From the cell containing the given text, extract its center point as (x, y) coordinate. 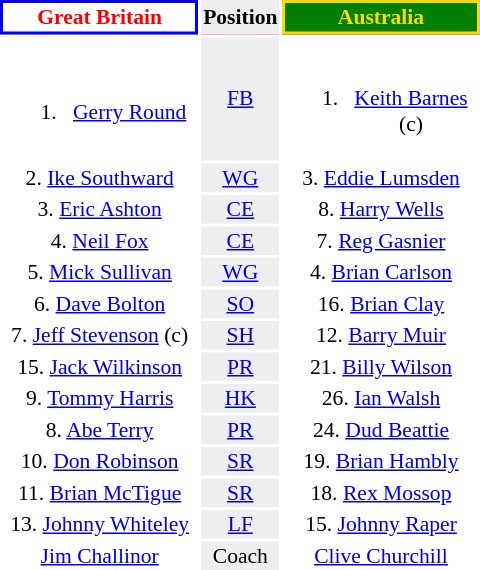
3. Eddie Lumsden (381, 177)
21. Billy Wilson (381, 366)
7. Jeff Stevenson (c) (100, 335)
Jim Challinor (100, 555)
HK (240, 398)
Keith Barnes (c) (381, 100)
12. Barry Muir (381, 335)
8. Harry Wells (381, 209)
26. Ian Walsh (381, 398)
19. Brian Hambly (381, 461)
4. Neil Fox (100, 240)
24. Dud Beattie (381, 429)
18. Rex Mossop (381, 492)
8. Abe Terry (100, 429)
Coach (240, 555)
3. Eric Ashton (100, 209)
7. Reg Gasnier (381, 240)
Australia (381, 17)
SO (240, 303)
5. Mick Sullivan (100, 272)
13. Johnny Whiteley (100, 524)
LF (240, 524)
9. Tommy Harris (100, 398)
15. Johnny Raper (381, 524)
11. Brian McTigue (100, 492)
Great Britain (100, 17)
Clive Churchill (381, 555)
16. Brian Clay (381, 303)
4. Brian Carlson (381, 272)
15. Jack Wilkinson (100, 366)
10. Don Robinson (100, 461)
6. Dave Bolton (100, 303)
SH (240, 335)
2. Ike Southward (100, 177)
Gerry Round (100, 100)
FB (240, 100)
Position (240, 17)
